Scan for the cell matching the given text and deliver its [X, Y] coordinate at center. 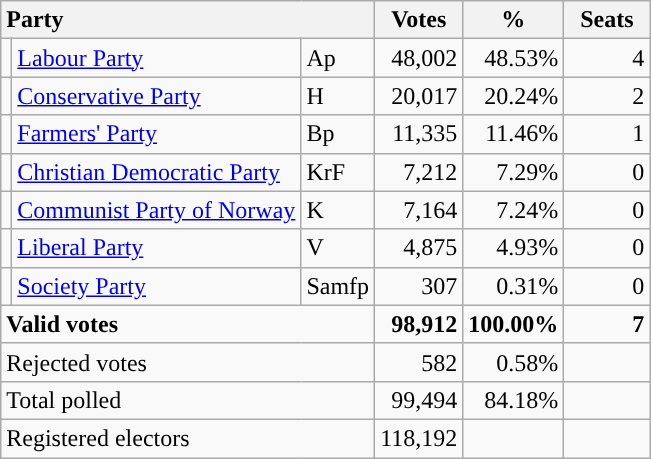
Registered electors [188, 438]
84.18% [514, 400]
V [338, 248]
Seats [607, 20]
0.58% [514, 362]
Valid votes [188, 324]
11,335 [419, 134]
Conservative Party [156, 96]
307 [419, 286]
20.24% [514, 96]
Communist Party of Norway [156, 210]
48.53% [514, 58]
Votes [419, 20]
Total polled [188, 400]
7 [607, 324]
7.24% [514, 210]
98,912 [419, 324]
Bp [338, 134]
Society Party [156, 286]
Ap [338, 58]
11.46% [514, 134]
% [514, 20]
Samfp [338, 286]
H [338, 96]
Party [188, 20]
100.00% [514, 324]
7,164 [419, 210]
4.93% [514, 248]
582 [419, 362]
Liberal Party [156, 248]
4,875 [419, 248]
118,192 [419, 438]
7,212 [419, 172]
20,017 [419, 96]
2 [607, 96]
7.29% [514, 172]
Rejected votes [188, 362]
48,002 [419, 58]
Labour Party [156, 58]
Farmers' Party [156, 134]
K [338, 210]
4 [607, 58]
Christian Democratic Party [156, 172]
1 [607, 134]
0.31% [514, 286]
KrF [338, 172]
99,494 [419, 400]
